Detect which cell encompasses the target text, then output its (x, y) center coordinate. 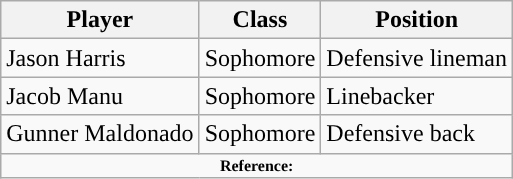
Position (417, 20)
Gunner Maldonado (100, 134)
Reference: (257, 165)
Defensive lineman (417, 58)
Defensive back (417, 134)
Jacob Manu (100, 96)
Class (260, 20)
Player (100, 20)
Linebacker (417, 96)
Jason Harris (100, 58)
